Locate the cell with the specified text and output its (X, Y) center coordinate. 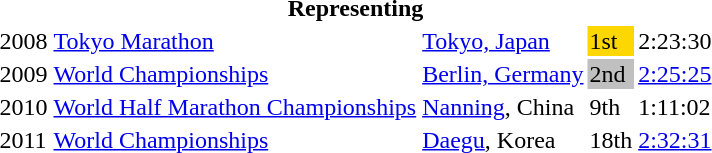
World Championships (235, 74)
Berlin, Germany (503, 74)
Tokyo Marathon (235, 41)
1st (611, 41)
9th (611, 107)
Tokyo, Japan (503, 41)
World Half Marathon Championships (235, 107)
Nanning, China (503, 107)
2nd (611, 74)
